Pinpoint the cell where the given text exists, returning its [x, y] midpoint coordinate. 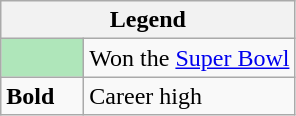
Legend [148, 20]
Career high [190, 96]
Won the Super Bowl [190, 58]
Bold [42, 96]
